Determine the (x, y) coordinate at the center of the cell enclosing the given text.  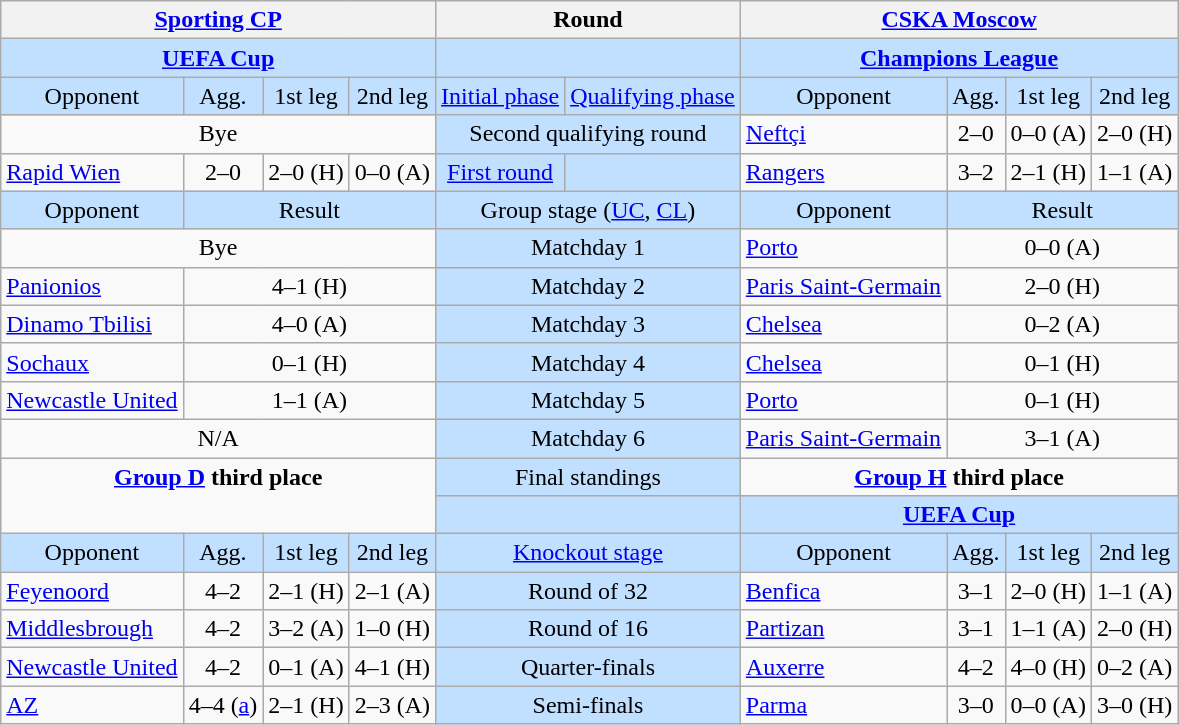
Matchday 1 (588, 248)
Round (588, 20)
3–1 (A) (1062, 438)
3–2 (A) (306, 629)
Knockout stage (588, 553)
Qualifying phase (653, 96)
Round of 16 (588, 629)
Round of 32 (588, 591)
Rapid Wien (92, 172)
Matchday 4 (588, 362)
4–0 (H) (1048, 667)
Sporting CP (218, 20)
Auxerre (843, 667)
Matchday 5 (588, 400)
2–1 (A) (392, 591)
Semi-finals (588, 705)
4–0 (A) (309, 324)
N/A (218, 438)
Second qualifying round (588, 134)
First round (500, 172)
Benfica (843, 591)
Group D third place (218, 496)
Feyenoord (92, 591)
AZ (92, 705)
Matchday 3 (588, 324)
3–2 (976, 172)
Parma (843, 705)
Dinamo Tbilisi (92, 324)
Middlesbrough (92, 629)
0–1 (A) (306, 667)
3–0 (976, 705)
Initial phase (500, 96)
Group H third place (959, 477)
Neftçi (843, 134)
Matchday 2 (588, 286)
4–4 (a) (223, 705)
2–3 (A) (392, 705)
Sochaux (92, 362)
1–0 (H) (392, 629)
Panionios (92, 286)
CSKA Moscow (959, 20)
Rangers (843, 172)
Final standings (588, 477)
Group stage (UC, CL) (588, 210)
Quarter-finals (588, 667)
3–0 (H) (1134, 705)
Partizan (843, 629)
Matchday 6 (588, 438)
Champions League (959, 58)
